Locate the cell with the specified text and output its (X, Y) center coordinate. 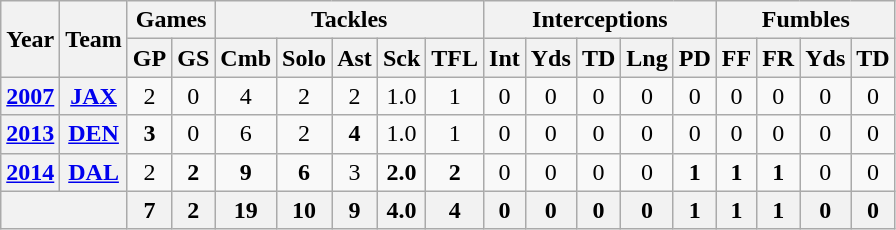
TFL (455, 58)
2014 (30, 172)
Tackles (350, 20)
Games (170, 20)
Fumbles (806, 20)
4.0 (401, 210)
Interceptions (600, 20)
Ast (355, 58)
DEN (94, 134)
Year (30, 39)
10 (304, 210)
2007 (30, 96)
2013 (30, 134)
Solo (304, 58)
DAL (94, 172)
GP (149, 58)
Lng (647, 58)
FF (736, 58)
7 (149, 210)
Int (505, 58)
GS (194, 58)
PD (694, 58)
JAX (94, 96)
Sck (401, 58)
FR (778, 58)
Team (94, 39)
Cmb (246, 58)
2.0 (401, 172)
19 (246, 210)
